Detect which cell encompasses the target text, then output its (X, Y) center coordinate. 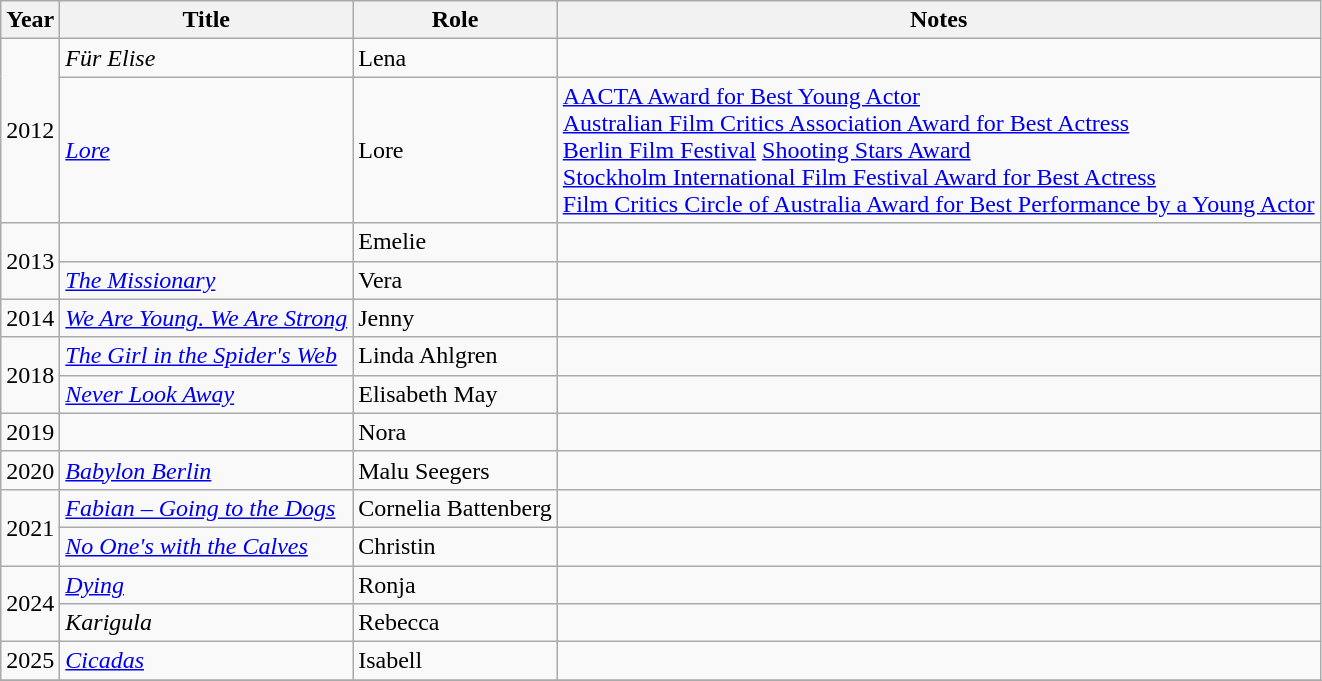
Linda Ahlgren (456, 356)
Role (456, 20)
2018 (30, 375)
Never Look Away (206, 394)
No One's with the Calves (206, 546)
Elisabeth May (456, 394)
Fabian – Going to the Dogs (206, 508)
Year (30, 20)
Isabell (456, 661)
Rebecca (456, 623)
Malu Seegers (456, 470)
Emelie (456, 242)
2020 (30, 470)
Title (206, 20)
2024 (30, 604)
Cornelia Battenberg (456, 508)
Notes (938, 20)
2021 (30, 527)
Babylon Berlin (206, 470)
Jenny (456, 318)
Karigula (206, 623)
Lena (456, 58)
The Girl in the Spider's Web (206, 356)
2014 (30, 318)
Für Elise (206, 58)
2012 (30, 131)
Nora (456, 432)
Cicadas (206, 661)
Christin (456, 546)
We Are Young. We Are Strong (206, 318)
2013 (30, 261)
Vera (456, 280)
Dying (206, 585)
2025 (30, 661)
Ronja (456, 585)
The Missionary (206, 280)
2019 (30, 432)
